Scan for the cell matching the given text and deliver its [X, Y] coordinate at center. 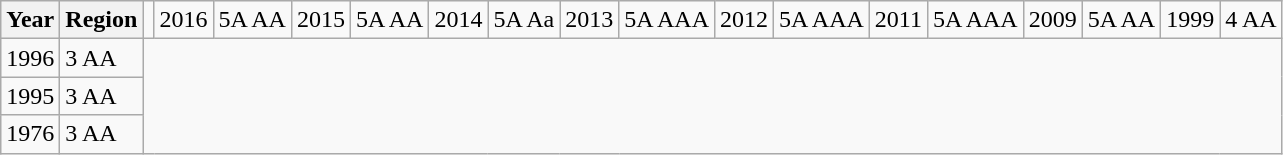
1976 [30, 134]
2012 [744, 20]
1996 [30, 58]
1999 [1190, 20]
2011 [898, 20]
Region [102, 20]
2013 [590, 20]
1995 [30, 96]
2009 [1052, 20]
2015 [320, 20]
Year [30, 20]
2014 [458, 20]
4 AA [1251, 20]
5A Aa [524, 20]
2016 [184, 20]
